Find where the given text appears and provide that cell's center as [x, y] coordinate. 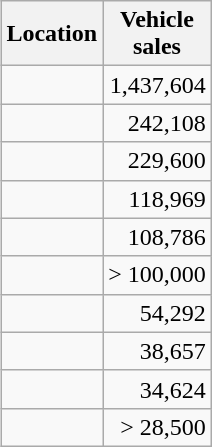
54,292 [158, 313]
108,786 [158, 237]
Vehiclesales [158, 34]
1,437,604 [158, 85]
229,600 [158, 161]
118,969 [158, 199]
> 100,000 [158, 275]
242,108 [158, 123]
38,657 [158, 351]
Location [52, 34]
> 28,500 [158, 427]
34,624 [158, 389]
